Find where the given text appears and provide that cell's center as [X, Y] coordinate. 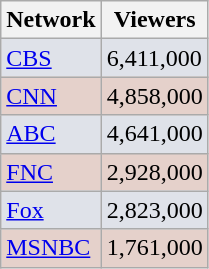
MSNBC [51, 248]
6,411,000 [154, 58]
CNN [51, 96]
Fox [51, 210]
2,928,000 [154, 172]
FNC [51, 172]
4,641,000 [154, 134]
2,823,000 [154, 210]
ABC [51, 134]
1,761,000 [154, 248]
CBS [51, 58]
Network [51, 20]
Viewers [154, 20]
4,858,000 [154, 96]
